For the text-containing cell, return its midpoint in [X, Y] coordinate format. 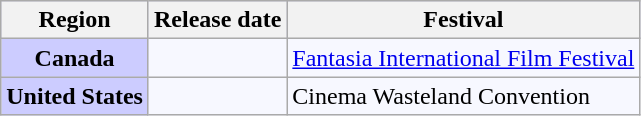
United States [75, 96]
Canada [75, 58]
Cinema Wasteland Convention [464, 96]
Festival [464, 20]
Region [75, 20]
Release date [217, 20]
Fantasia International Film Festival [464, 58]
